Determine the (x, y) coordinate at the center of the cell enclosing the given text.  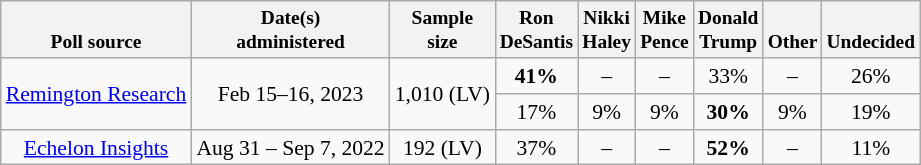
33% (728, 76)
Remington Research (96, 94)
19% (871, 112)
1,010 (LV) (442, 94)
26% (871, 76)
Date(s)administered (290, 30)
NikkiHaley (607, 30)
17% (536, 112)
DonaldTrump (728, 30)
Other (792, 30)
MikePence (665, 30)
RonDeSantis (536, 30)
Feb 15–16, 2023 (290, 94)
Poll source (96, 30)
Samplesize (442, 30)
41% (536, 76)
30% (728, 112)
Undecided (871, 30)
